Determine the [x, y] coordinate at the center of the cell enclosing the given text.  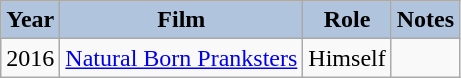
Himself [347, 58]
Notes [425, 20]
Year [30, 20]
Film [182, 20]
2016 [30, 58]
Role [347, 20]
Natural Born Pranksters [182, 58]
